Return the (X, Y) coordinate for the center point of the cell that contains the specified text.  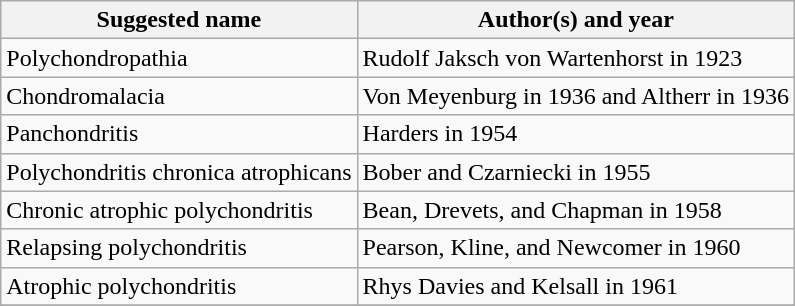
Von Meyenburg in 1936 and Altherr in 1936 (576, 96)
Relapsing polychondritis (179, 248)
Suggested name (179, 20)
Bober and Czarniecki in 1955 (576, 172)
Bean, Drevets, and Chapman in 1958 (576, 210)
Panchondritis (179, 134)
Polychondritis chronica atrophicans (179, 172)
Atrophic polychondritis (179, 286)
Chronic atrophic polychondritis (179, 210)
Author(s) and year (576, 20)
Rudolf Jaksch von Wartenhorst in 1923 (576, 58)
Polychondropathia (179, 58)
Chondromalacia (179, 96)
Harders in 1954 (576, 134)
Pearson, Kline, and Newcomer in 1960 (576, 248)
Rhys Davies and Kelsall in 1961 (576, 286)
